Identify which cell holds the provided text, then report its [X, Y] central coordinate. 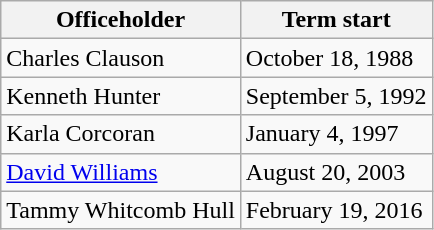
Term start [336, 20]
Karla Corcoran [121, 134]
October 18, 1988 [336, 58]
January 4, 1997 [336, 134]
David Williams [121, 172]
February 19, 2016 [336, 210]
Tammy Whitcomb Hull [121, 210]
Officeholder [121, 20]
Charles Clauson [121, 58]
August 20, 2003 [336, 172]
Kenneth Hunter [121, 96]
September 5, 1992 [336, 96]
